For the text-containing cell, return its midpoint in [X, Y] coordinate format. 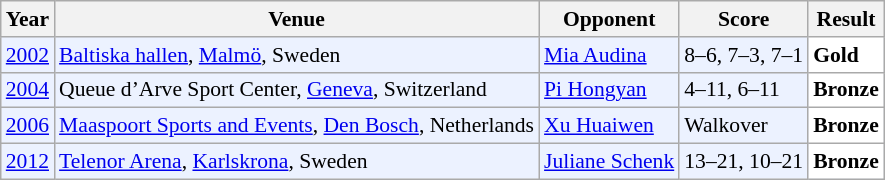
Baltiska hallen, Malmö, Sweden [296, 55]
Queue d’Arve Sport Center, Geneva, Switzerland [296, 90]
Telenor Arena, Karlskrona, Sweden [296, 162]
Mia Audina [609, 55]
Maaspoort Sports and Events, Den Bosch, Netherlands [296, 126]
2012 [28, 162]
8–6, 7–3, 7–1 [744, 55]
2004 [28, 90]
Year [28, 19]
Gold [846, 55]
2006 [28, 126]
13–21, 10–21 [744, 162]
2002 [28, 55]
Pi Hongyan [609, 90]
Juliane Schenk [609, 162]
4–11, 6–11 [744, 90]
Opponent [609, 19]
Walkover [744, 126]
Score [744, 19]
Result [846, 19]
Xu Huaiwen [609, 126]
Venue [296, 19]
